Locate the cell with the specified text and output its [X, Y] center coordinate. 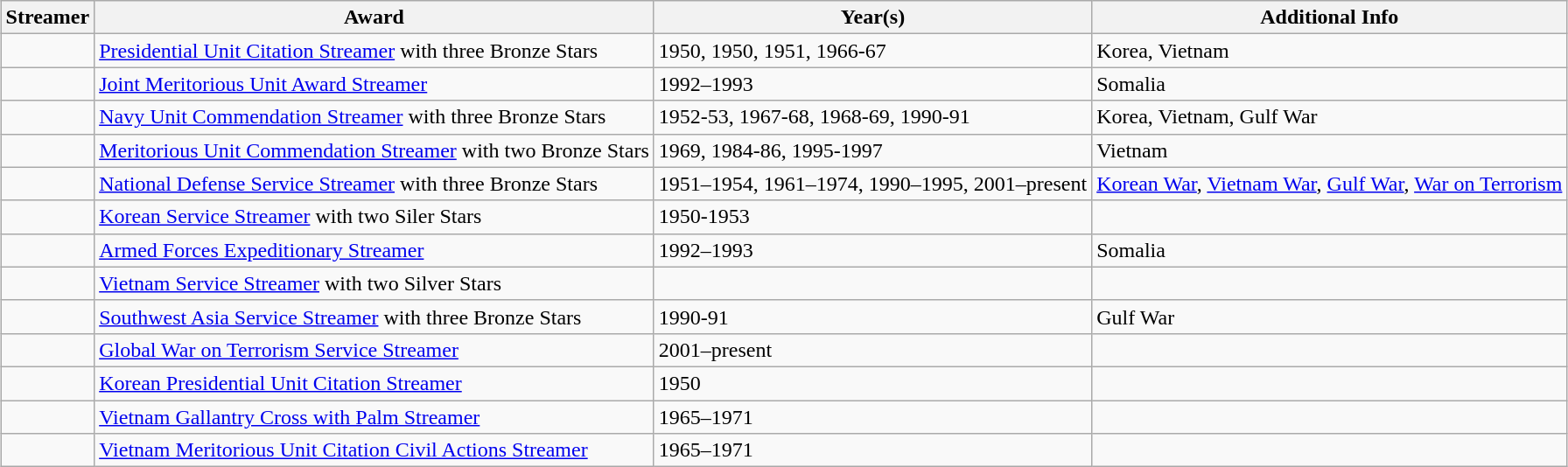
2001–present [872, 350]
Armed Forces Expeditionary Streamer [374, 250]
Vietnam Meritorious Unit Citation Civil Actions Streamer [374, 450]
Year(s) [872, 17]
Gulf War [1330, 317]
Vietnam Service Streamer with two Silver Stars [374, 283]
Korea, Vietnam [1330, 51]
Streamer [47, 17]
1990-91 [872, 317]
Meritorious Unit Commendation Streamer with two Bronze Stars [374, 150]
Additional Info [1330, 17]
Vietnam [1330, 150]
1969, 1984-86, 1995-1997 [872, 150]
National Defense Service Streamer with three Bronze Stars [374, 184]
1950-1953 [872, 217]
Korean Service Streamer with two Siler Stars [374, 217]
1950, 1950, 1951, 1966-67 [872, 51]
Southwest Asia Service Streamer with three Bronze Stars [374, 317]
Korean War, Vietnam War, Gulf War, War on Terrorism [1330, 184]
Joint Meritorious Unit Award Streamer [374, 84]
Award [374, 17]
1952-53, 1967-68, 1968-69, 1990-91 [872, 117]
Vietnam Gallantry Cross with Palm Streamer [374, 417]
Presidential Unit Citation Streamer with three Bronze Stars [374, 51]
Korea, Vietnam, Gulf War [1330, 117]
Global War on Terrorism Service Streamer [374, 350]
Korean Presidential Unit Citation Streamer [374, 383]
1951–1954, 1961–1974, 1990–1995, 2001–present [872, 184]
1950 [872, 383]
Navy Unit Commendation Streamer with three Bronze Stars [374, 117]
